Detect which cell encompasses the target text, then output its [X, Y] center coordinate. 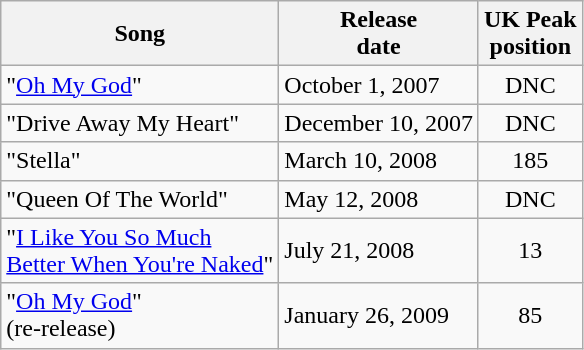
"Drive Away My Heart" [140, 123]
85 [530, 316]
"Oh My God" (re-release) [140, 316]
May 12, 2008 [379, 199]
July 21, 2008 [379, 250]
October 1, 2007 [379, 85]
UK Peakposition [530, 34]
January 26, 2009 [379, 316]
"I Like You So MuchBetter When You're Naked" [140, 250]
"Stella" [140, 161]
185 [530, 161]
"Queen Of The World" [140, 199]
Releasedate [379, 34]
"Oh My God" [140, 85]
Song [140, 34]
December 10, 2007 [379, 123]
March 10, 2008 [379, 161]
13 [530, 250]
